Pinpoint the cell where the given text exists, returning its [X, Y] midpoint coordinate. 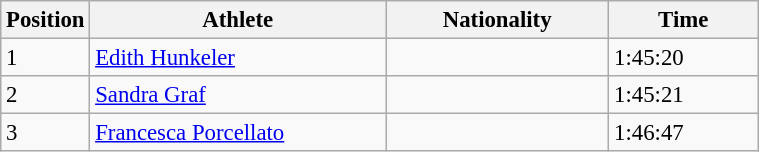
Edith Hunkeler [238, 58]
Nationality [498, 20]
2 [46, 95]
1:45:20 [684, 58]
Francesca Porcellato [238, 133]
1:46:47 [684, 133]
Position [46, 20]
3 [46, 133]
Time [684, 20]
1 [46, 58]
Athlete [238, 20]
Sandra Graf [238, 95]
1:45:21 [684, 95]
